Find where the given text appears and provide that cell's center as (x, y) coordinate. 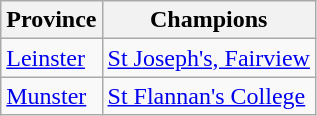
Province (52, 20)
Leinster (52, 58)
Munster (52, 96)
St Joseph's, Fairview (208, 58)
St Flannan's College (208, 96)
Champions (208, 20)
